From the cell containing the given text, extract its center point as (x, y) coordinate. 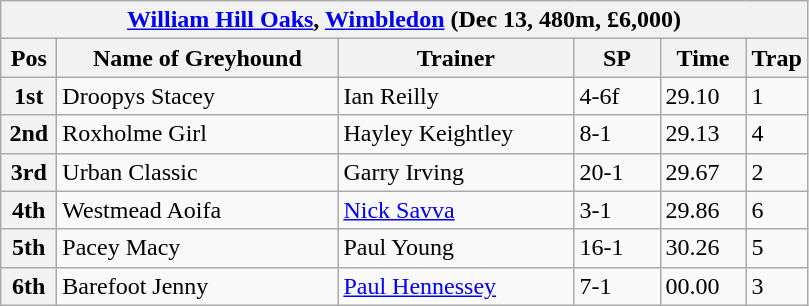
Trap (776, 58)
Barefoot Jenny (198, 286)
20-1 (617, 172)
Garry Irving (456, 172)
30.26 (703, 248)
Pos (29, 58)
4th (29, 210)
Hayley Keightley (456, 134)
Roxholme Girl (198, 134)
Pacey Macy (198, 248)
6th (29, 286)
SP (617, 58)
Trainer (456, 58)
5 (776, 248)
8-1 (617, 134)
4 (776, 134)
29.67 (703, 172)
3 (776, 286)
3-1 (617, 210)
Ian Reilly (456, 96)
1 (776, 96)
3rd (29, 172)
1st (29, 96)
5th (29, 248)
Urban Classic (198, 172)
Time (703, 58)
William Hill Oaks, Wimbledon (Dec 13, 480m, £6,000) (404, 20)
7-1 (617, 286)
2 (776, 172)
Droopys Stacey (198, 96)
29.10 (703, 96)
29.13 (703, 134)
00.00 (703, 286)
Paul Young (456, 248)
Name of Greyhound (198, 58)
4-6f (617, 96)
2nd (29, 134)
16-1 (617, 248)
29.86 (703, 210)
Westmead Aoifa (198, 210)
6 (776, 210)
Nick Savva (456, 210)
Paul Hennessey (456, 286)
